Locate the cell with the specified text and output its [x, y] center coordinate. 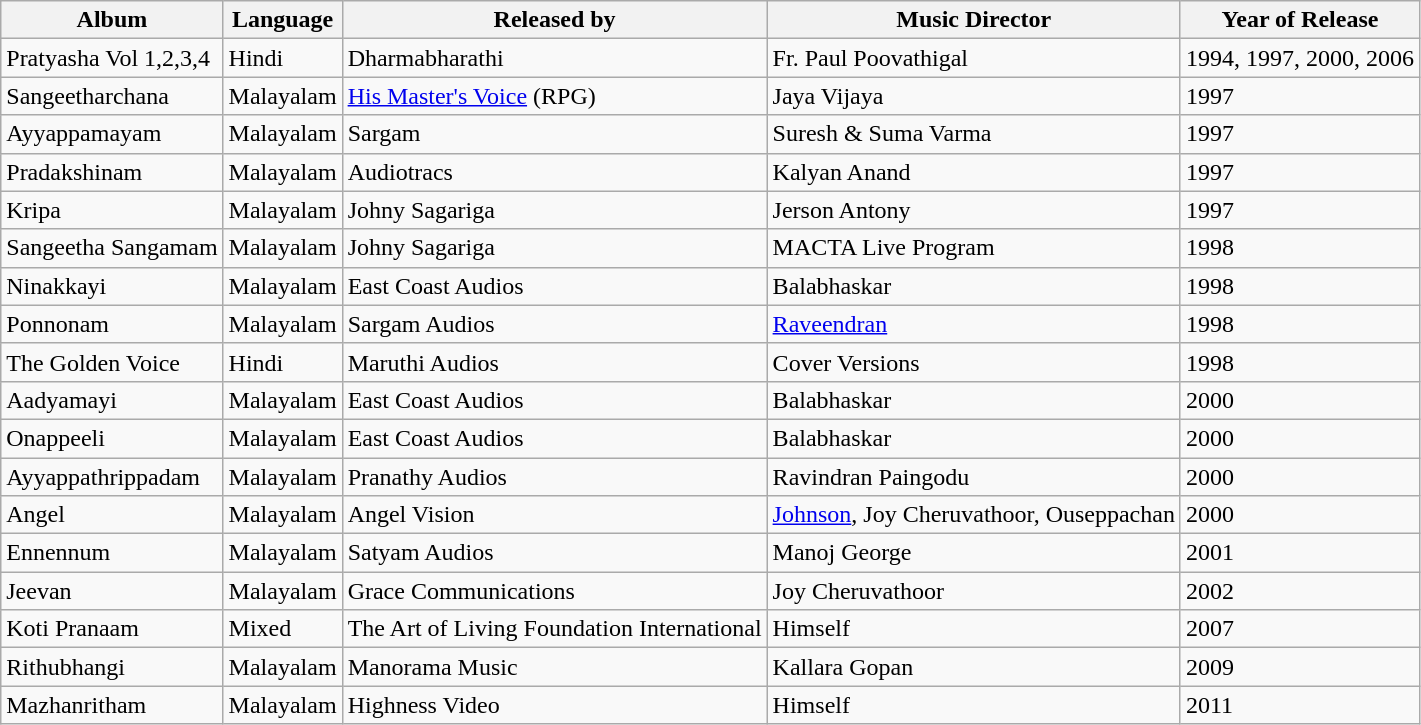
Language [282, 20]
MACTA Live Program [974, 248]
Manorama Music [554, 667]
Fr. Paul Poovathigal [974, 58]
Ponnonam [112, 324]
Dharmabharathi [554, 58]
Ravindran Paingodu [974, 477]
Ayyappathrippadam [112, 477]
Maruthi Audios [554, 362]
Raveendran [974, 324]
Music Director [974, 20]
Angel Vision [554, 515]
Johnson, Joy Cheruvathoor, Ouseppachan [974, 515]
2001 [1300, 553]
Released by [554, 20]
Ayyappamayam [112, 134]
Jaya Vijaya [974, 96]
Manoj George [974, 553]
Sargam Audios [554, 324]
Ninakkayi [112, 286]
The Golden Voice [112, 362]
The Art of Living Foundation International [554, 629]
Year of Release [1300, 20]
2002 [1300, 591]
2009 [1300, 667]
Rithubhangi [112, 667]
2011 [1300, 705]
Onappeeli [112, 438]
His Master's Voice (RPG) [554, 96]
Pratyasha Vol 1,2,3,4 [112, 58]
Sangeetharchana [112, 96]
Cover Versions [974, 362]
Pradakshinam [112, 172]
Album [112, 20]
Highness Video [554, 705]
Kallara Gopan [974, 667]
Mixed [282, 629]
Kalyan Anand [974, 172]
2007 [1300, 629]
Koti Pranaam [112, 629]
Jeevan [112, 591]
Aadyamayi [112, 400]
Joy Cheruvathoor [974, 591]
Satyam Audios [554, 553]
Grace Communications [554, 591]
Pranathy Audios [554, 477]
Kripa [112, 210]
Mazhanritham [112, 705]
Audiotracs [554, 172]
Ennennum [112, 553]
Angel [112, 515]
Sangeetha Sangamam [112, 248]
Suresh & Suma Varma [974, 134]
1994, 1997, 2000, 2006 [1300, 58]
Sargam [554, 134]
Jerson Antony [974, 210]
